Capture the cell that displays the provided text and extract its (x, y) central coordinate. 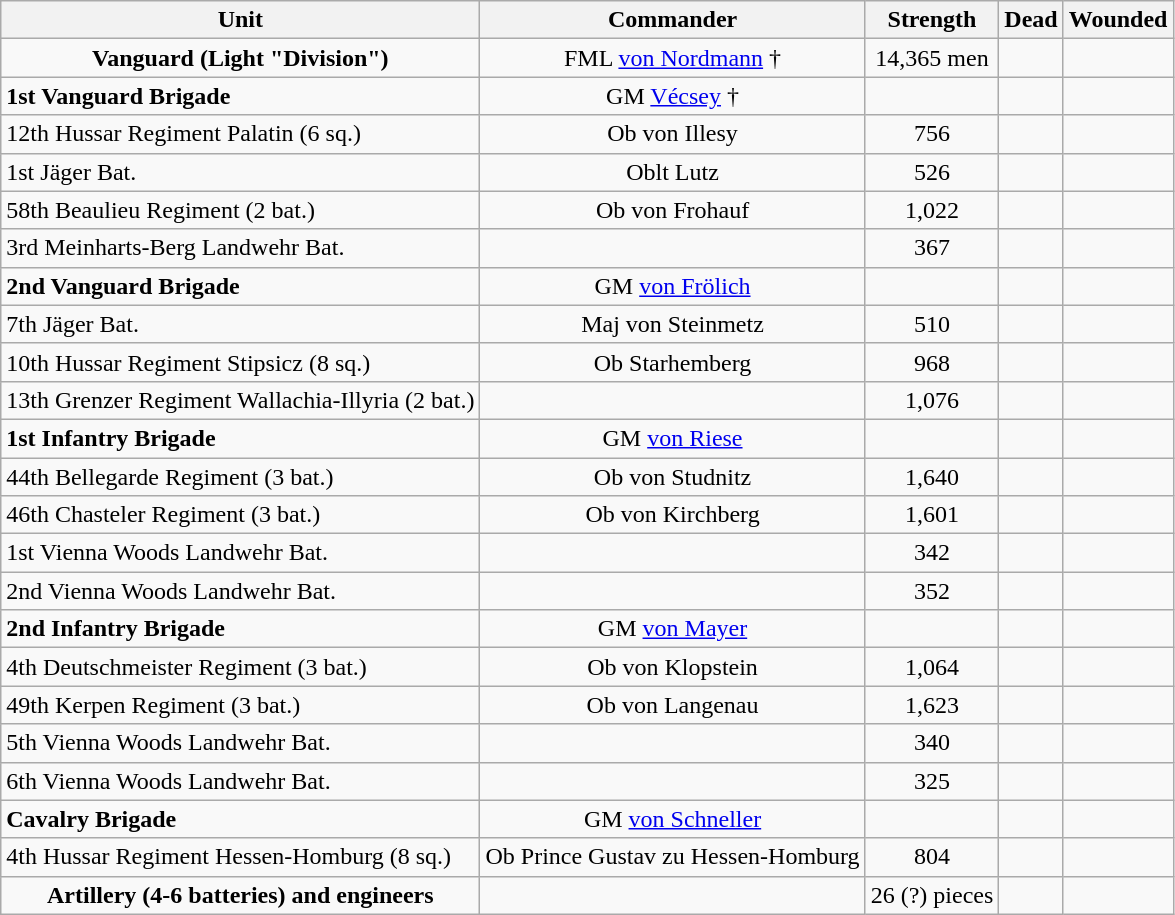
10th Hussar Regiment Stipsicz (8 sq.) (240, 362)
340 (932, 743)
5th Vienna Woods Landwehr Bat. (240, 743)
1st Vanguard Brigade (240, 96)
Maj von Steinmetz (672, 324)
968 (932, 362)
1,640 (932, 477)
Unit (240, 20)
1,076 (932, 400)
4th Hussar Regiment Hessen-Homburg (8 sq.) (240, 857)
1,022 (932, 210)
Strength (932, 20)
325 (932, 781)
Cavalry Brigade (240, 819)
26 (?) pieces (932, 895)
13th Grenzer Regiment Wallachia-Illyria (2 bat.) (240, 400)
756 (932, 134)
Commander (672, 20)
4th Deutschmeister Regiment (3 bat.) (240, 667)
GM von Mayer (672, 629)
Wounded (1118, 20)
Ob von Illesy (672, 134)
GM Vécsey † (672, 96)
Ob von Studnitz (672, 477)
7th Jäger Bat. (240, 324)
2nd Infantry Brigade (240, 629)
367 (932, 248)
Ob von Klopstein (672, 667)
526 (932, 172)
46th Chasteler Regiment (3 bat.) (240, 515)
Ob von Frohauf (672, 210)
1,601 (932, 515)
1st Infantry Brigade (240, 438)
FML von Nordmann † (672, 58)
Artillery (4-6 batteries) and engineers (240, 895)
14,365 men (932, 58)
342 (932, 553)
12th Hussar Regiment Palatin (6 sq.) (240, 134)
Ob von Kirchberg (672, 515)
Vanguard (Light "Division") (240, 58)
6th Vienna Woods Landwehr Bat. (240, 781)
3rd Meinharts-Berg Landwehr Bat. (240, 248)
44th Bellegarde Regiment (3 bat.) (240, 477)
1,623 (932, 705)
2nd Vienna Woods Landwehr Bat. (240, 591)
1st Jäger Bat. (240, 172)
Dead (1031, 20)
804 (932, 857)
GM von Riese (672, 438)
Ob Starhemberg (672, 362)
2nd Vanguard Brigade (240, 286)
58th Beaulieu Regiment (2 bat.) (240, 210)
1st Vienna Woods Landwehr Bat. (240, 553)
1,064 (932, 667)
352 (932, 591)
Oblt Lutz (672, 172)
510 (932, 324)
GM von Frölich (672, 286)
GM von Schneller (672, 819)
Ob Prince Gustav zu Hessen-Homburg (672, 857)
Ob von Langenau (672, 705)
49th Kerpen Regiment (3 bat.) (240, 705)
